From the cell containing the given text, extract its center point as [x, y] coordinate. 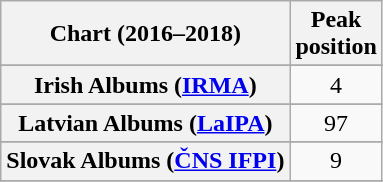
97 [336, 123]
Chart (2016–2018) [146, 34]
Irish Albums (IRMA) [146, 85]
9 [336, 161]
Slovak Albums (ČNS IFPI) [146, 161]
Latvian Albums (LaIPA) [146, 123]
4 [336, 85]
Peakposition [336, 34]
